Locate the cell with the specified text and output its [x, y] center coordinate. 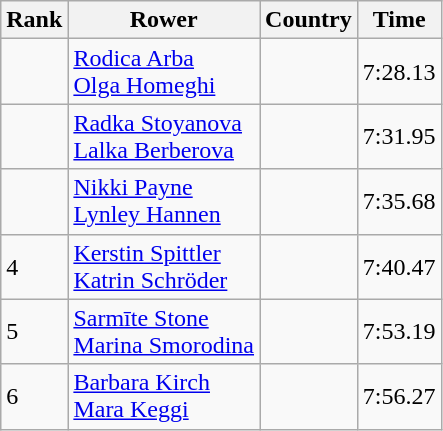
7:40.47 [399, 266]
Nikki PayneLynley Hannen [164, 202]
Country [309, 20]
Barbara KirchMara Keggi [164, 396]
7:28.13 [399, 72]
Time [399, 20]
Radka Stoyanova Lalka Berberova [164, 136]
Kerstin SpittlerKatrin Schröder [164, 266]
7:35.68 [399, 202]
Rodica Arba Olga Homeghi [164, 72]
Sarmīte StoneMarina Smorodina [164, 332]
7:53.19 [399, 332]
4 [34, 266]
Rower [164, 20]
7:31.95 [399, 136]
Rank [34, 20]
5 [34, 332]
7:56.27 [399, 396]
6 [34, 396]
